Provide the (X, Y) coordinate of the cell's center where the given text is located.  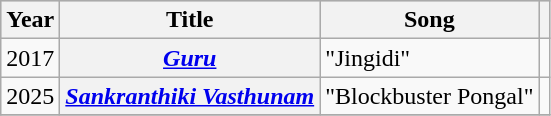
Sankranthiki Vasthunam (190, 96)
2025 (30, 96)
Guru (190, 58)
Title (190, 20)
Song (430, 20)
"Blockbuster Pongal" (430, 96)
Year (30, 20)
"Jingidi" (430, 58)
2017 (30, 58)
